Scan for the cell matching the given text and deliver its (X, Y) coordinate at center. 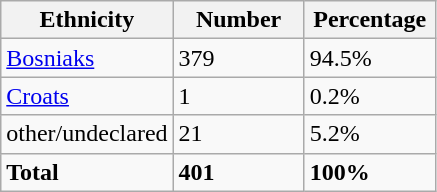
Percentage (370, 20)
401 (238, 172)
0.2% (370, 96)
Ethnicity (87, 20)
379 (238, 58)
other/undeclared (87, 134)
100% (370, 172)
Croats (87, 96)
Bosniaks (87, 58)
Total (87, 172)
21 (238, 134)
5.2% (370, 134)
Number (238, 20)
1 (238, 96)
94.5% (370, 58)
